Provide the [X, Y] coordinate of the cell's center where the given text is located.  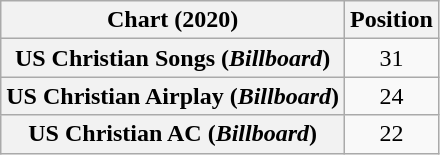
24 [392, 96]
22 [392, 134]
US Christian Airplay (Billboard) [173, 96]
US Christian AC (Billboard) [173, 134]
US Christian Songs (Billboard) [173, 58]
Chart (2020) [173, 20]
31 [392, 58]
Position [392, 20]
